Output the (x, y) coordinate of the center of the cell containing the given text.  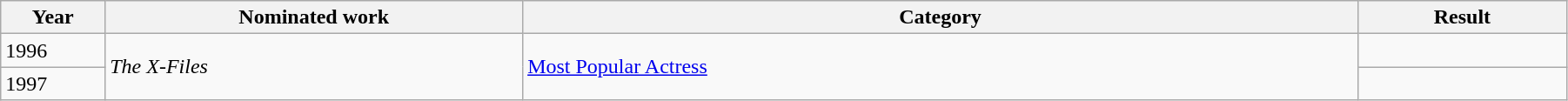
The X-Files (314, 67)
Category (941, 17)
1996 (53, 50)
Year (53, 17)
Result (1462, 17)
1997 (53, 84)
Most Popular Actress (941, 67)
Nominated work (314, 17)
